For the text-containing cell, return its midpoint in (x, y) coordinate format. 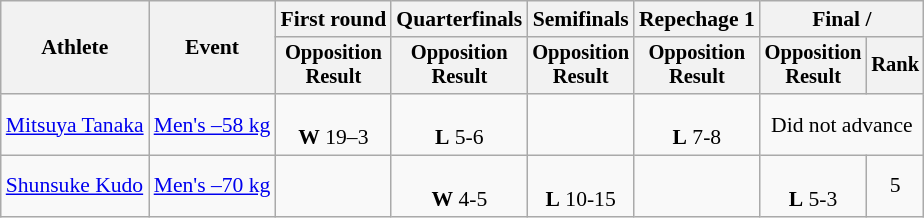
Shunsuke Kudo (75, 186)
5 (895, 186)
Quarterfinals (459, 19)
Mitsuya Tanaka (75, 124)
L 5-6 (459, 124)
Repechage 1 (697, 19)
Rank (895, 66)
Semifinals (580, 19)
Athlete (75, 48)
W 19–3 (333, 124)
W 4-5 (459, 186)
Did not advance (842, 124)
L 7-8 (697, 124)
L 5-3 (814, 186)
Event (212, 48)
L 10-15 (580, 186)
Men's –70 kg (212, 186)
First round (333, 19)
Men's –58 kg (212, 124)
Final / (842, 19)
